Return (X, Y) of the center of cell containing provided text 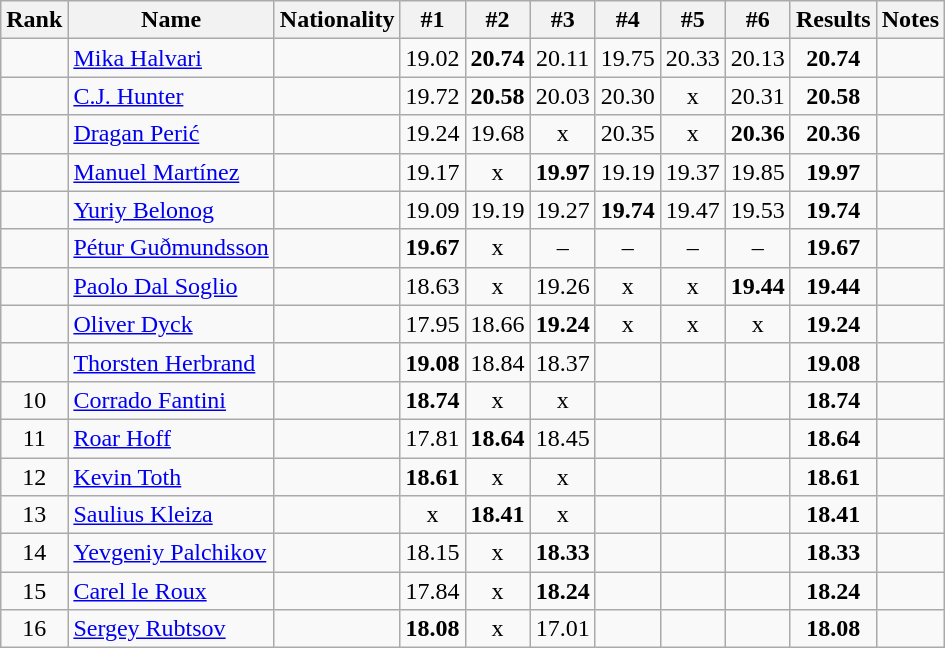
18.15 (432, 553)
19.26 (562, 286)
19.85 (758, 172)
Kevin Toth (171, 477)
#1 (432, 20)
13 (34, 515)
20.03 (562, 96)
10 (34, 400)
20.13 (758, 58)
Saulius Kleiza (171, 515)
Manuel Martínez (171, 172)
19.09 (432, 210)
19.27 (562, 210)
18.66 (498, 324)
12 (34, 477)
20.11 (562, 58)
19.75 (628, 58)
19.53 (758, 210)
#3 (562, 20)
Nationality (337, 20)
Paolo Dal Soglio (171, 286)
14 (34, 553)
11 (34, 438)
20.35 (628, 134)
19.37 (692, 172)
18.45 (562, 438)
17.84 (432, 591)
Sergey Rubtsov (171, 629)
Roar Hoff (171, 438)
#4 (628, 20)
Corrado Fantini (171, 400)
19.72 (432, 96)
17.95 (432, 324)
Name (171, 20)
17.01 (562, 629)
#5 (692, 20)
Rank (34, 20)
#6 (758, 20)
19.17 (432, 172)
20.33 (692, 58)
15 (34, 591)
Carel le Roux (171, 591)
Pétur Guðmundsson (171, 248)
19.47 (692, 210)
C.J. Hunter (171, 96)
20.31 (758, 96)
16 (34, 629)
18.63 (432, 286)
#2 (498, 20)
19.68 (498, 134)
17.81 (432, 438)
Yevgeniy Palchikov (171, 553)
Dragan Perić (171, 134)
20.30 (628, 96)
19.02 (432, 58)
Oliver Dyck (171, 324)
Thorsten Herbrand (171, 362)
18.84 (498, 362)
18.37 (562, 362)
Notes (910, 20)
Mika Halvari (171, 58)
Results (833, 20)
Yuriy Belonog (171, 210)
